From the cell containing the given text, extract its center point as (X, Y) coordinate. 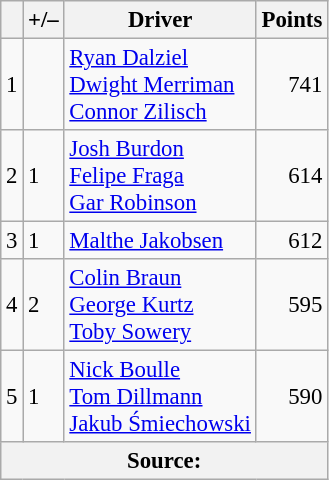
Josh Burdon Felipe Fraga Gar Robinson (160, 176)
614 (292, 176)
Points (292, 20)
Malthe Jakobsen (160, 241)
Nick Boulle Tom Dillmann Jakub Śmiechowski (160, 397)
Colin Braun George Kurtz Toby Sowery (160, 305)
+/– (44, 20)
Source: (164, 461)
612 (292, 241)
Driver (160, 20)
4 (12, 305)
595 (292, 305)
590 (292, 397)
3 (12, 241)
5 (12, 397)
Ryan Dalziel Dwight Merriman Connor Zilisch (160, 85)
741 (292, 85)
